Detect which cell encompasses the target text, then output its [x, y] center coordinate. 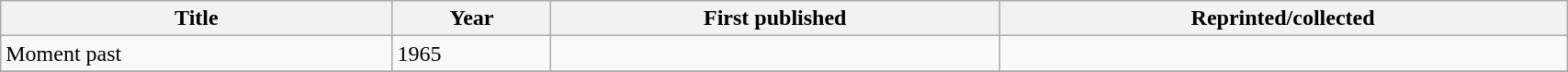
Year [472, 18]
First published [775, 18]
Title [197, 18]
Moment past [197, 54]
Reprinted/collected [1283, 18]
1965 [472, 54]
